Provide the (X, Y) coordinate of the cell's center where the given text is located.  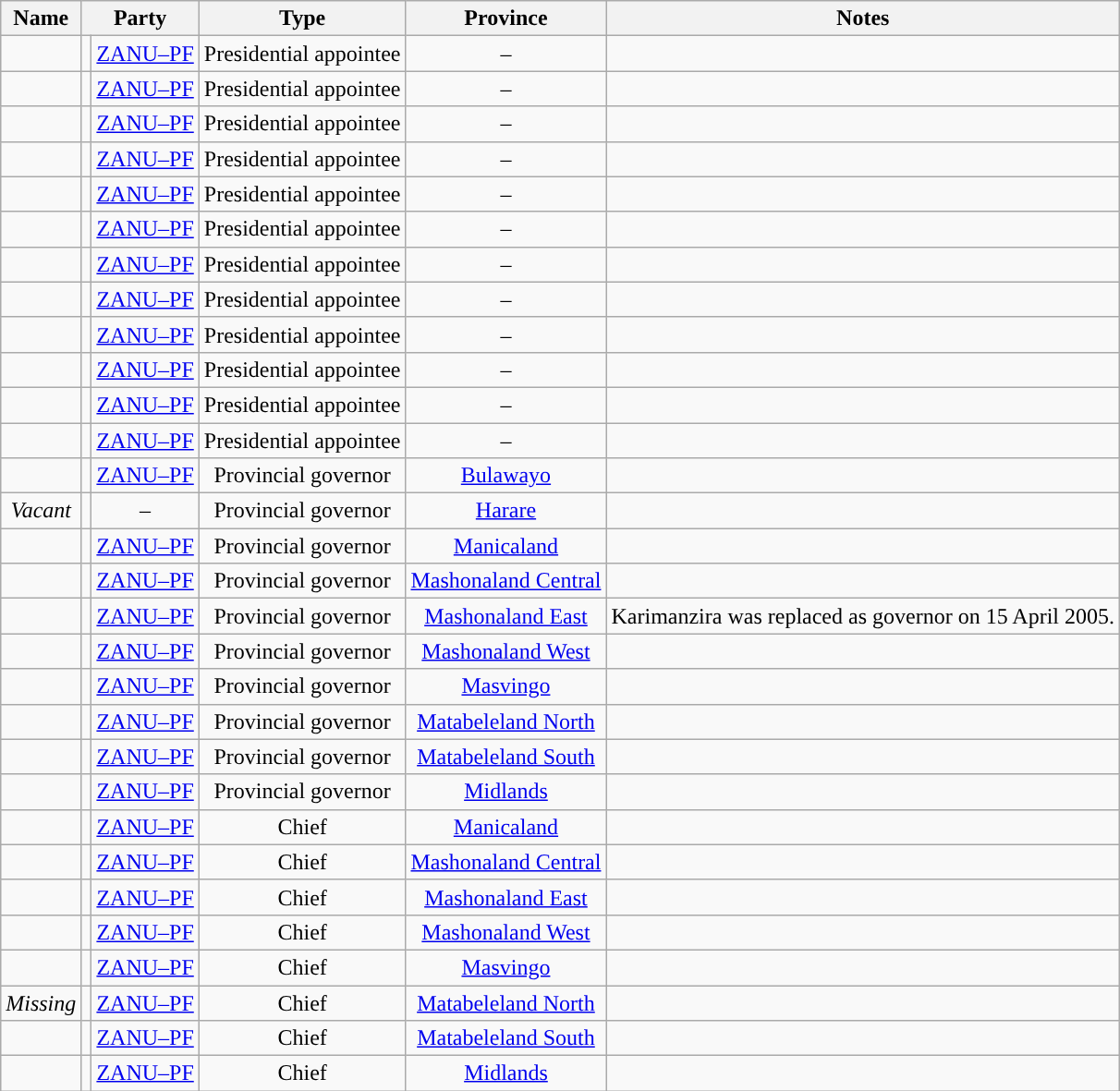
Karimanzira was replaced as governor on 15 April 2005. (863, 616)
Harare (506, 511)
Party (140, 18)
Bulawayo (506, 476)
Province (506, 18)
Notes (863, 18)
Vacant (41, 511)
Missing (41, 1002)
Type (302, 18)
Name (41, 18)
